Find where the given text appears and provide that cell's center as [x, y] coordinate. 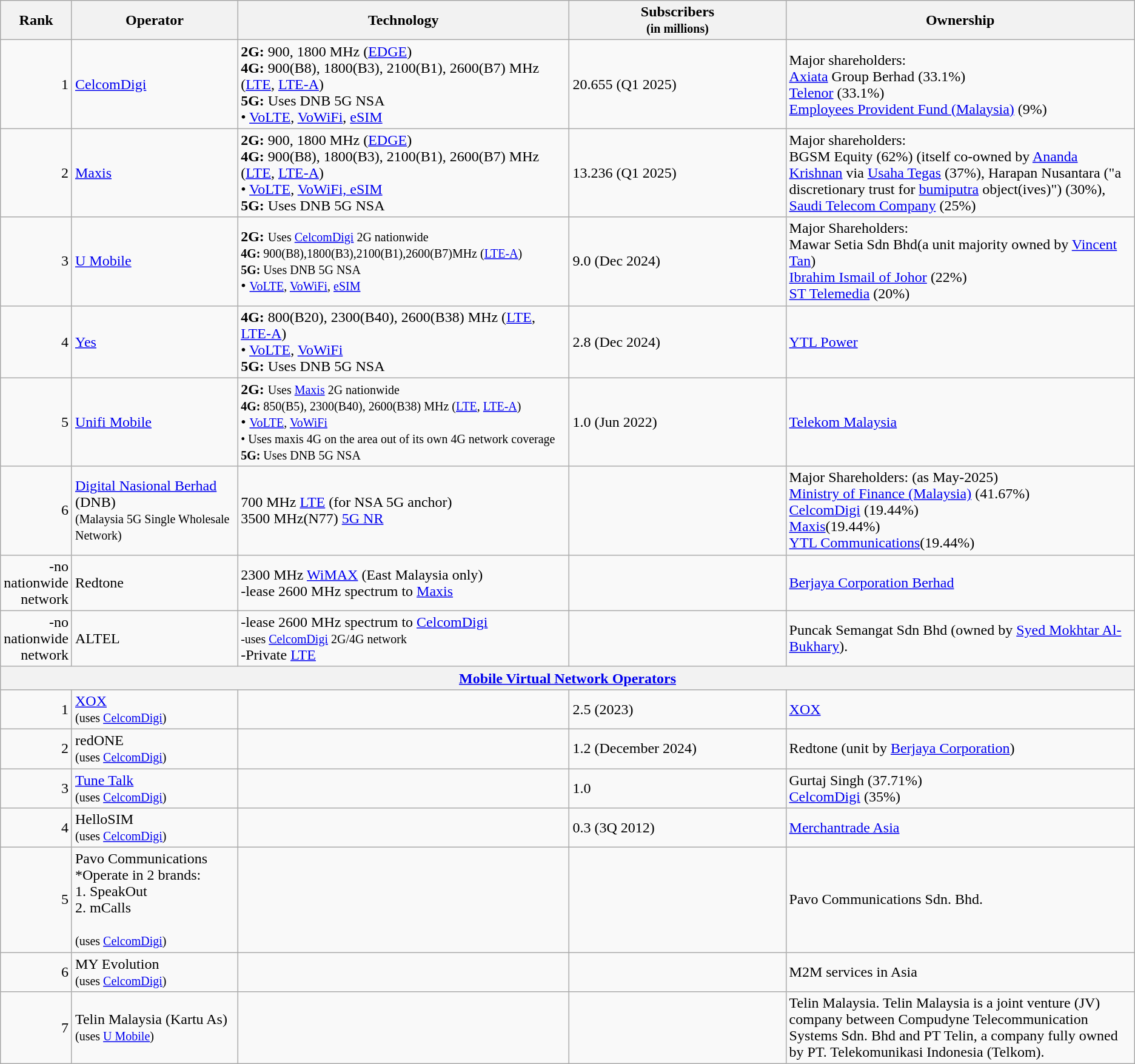
Pavo Communications Sdn. Bhd. [960, 900]
2G: Uses CelcomDigi 2G nationwide4G: 900(B8),1800(B3),2100(B1),2600(B7)MHz (LTE-A)5G: Uses DNB 5G NSA• VoLTE, VoWiFi, eSIM [404, 261]
Merchantrade Asia [960, 828]
MY Evolution(uses CelcomDigi) [154, 972]
Redtone (unit by Berjaya Corporation) [960, 748]
7 [36, 1028]
CelcomDigi [154, 84]
ALTEL [154, 638]
Maxis [154, 173]
Major shareholders:Axiata Group Berhad (33.1%) Telenor (33.1%) Employees Provident Fund (Malaysia) (9%) [960, 84]
M2M services in Asia [960, 972]
Berjaya Corporation Berhad [960, 583]
Digital Nasional Berhad (DNB)(Malaysia 5G Single Wholesale Network) [154, 510]
2G: 900, 1800 MHz (EDGE)4G: 900(B8), 1800(B3), 2100(B1), 2600(B7) MHz (LTE, LTE-A) 5G: Uses DNB 5G NSA• VoLTE, VoWiFi, eSIM [404, 84]
-lease 2600 MHz spectrum to CelcomDigi -uses CelcomDigi 2G/4G network-Private LTE [404, 638]
1.0 (Jun 2022) [678, 422]
Technology [404, 21]
2G: 900, 1800 MHz (EDGE)4G: 900(B8), 1800(B3), 2100(B1), 2600(B7) MHz (LTE, LTE-A)• VoLTE, VoWiFi, eSIM5G: Uses DNB 5G NSA [404, 173]
XOX(uses CelcomDigi) [154, 709]
Operator [154, 21]
Ownership [960, 21]
redONE(uses CelcomDigi) [154, 748]
Redtone [154, 583]
Rank [36, 21]
Major Shareholders:Mawar Setia Sdn Bhd(a unit majority owned by Vincent Tan)Ibrahim Ismail of Johor (22%)ST Telemedia (20%) [960, 261]
20.655 (Q1 2025) [678, 84]
9.0 (Dec 2024) [678, 261]
2300 MHz WiMAX (East Malaysia only)-lease 2600 MHz spectrum to Maxis [404, 583]
Telekom Malaysia [960, 422]
Unifi Mobile [154, 422]
0.3 (3Q 2012) [678, 828]
Subscribers(in millions) [678, 21]
HelloSIM(uses CelcomDigi) [154, 828]
Puncak Semangat Sdn Bhd (owned by Syed Mokhtar Al-Bukhary). [960, 638]
Mobile Virtual Network Operators [567, 678]
4G: 800(B20), 2300(B40), 2600(B38) MHz (LTE, LTE-A)• VoLTE, VoWiFi 5G: Uses DNB 5G NSA [404, 342]
Tune Talk(uses CelcomDigi) [154, 788]
Major Shareholders: (as May-2025)Ministry of Finance (Malaysia) (41.67%)CelcomDigi (19.44%)Maxis(19.44%)YTL Communications(19.44%) [960, 510]
13.236 (Q1 2025) [678, 173]
2.8 (Dec 2024) [678, 342]
700 MHz LTE (for NSA 5G anchor)3500 MHz(N77) 5G NR [404, 510]
1.2 (December 2024) [678, 748]
Yes [154, 342]
2.5 (2023) [678, 709]
1.0 [678, 788]
Pavo Communications *Operate in 2 brands:1. SpeakOut2. mCalls(uses CelcomDigi) [154, 900]
Telin Malaysia (Kartu As)(uses U Mobile) [154, 1028]
YTL Power [960, 342]
U Mobile [154, 261]
Gurtaj Singh (37.71%)CelcomDigi (35%) [960, 788]
XOX [960, 709]
